Scan for the cell matching the given text and deliver its [X, Y] coordinate at center. 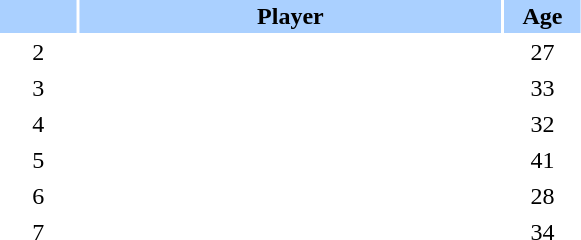
32 [542, 124]
4 [38, 124]
2 [38, 52]
Player [291, 16]
33 [542, 88]
5 [38, 160]
Age [542, 16]
41 [542, 160]
6 [38, 196]
27 [542, 52]
3 [38, 88]
28 [542, 196]
